Return (x, y) of the center of cell containing provided text 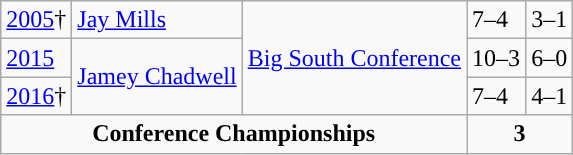
3–1 (550, 20)
Jamey Chadwell (157, 77)
Jay Mills (157, 20)
6–0 (550, 58)
2005† (36, 20)
Conference Championships (234, 134)
2016† (36, 96)
Big South Conference (354, 58)
2015 (36, 58)
4–1 (550, 96)
10–3 (496, 58)
3 (520, 134)
